Provide the (X, Y) coordinate of the cell's center where the given text is located.  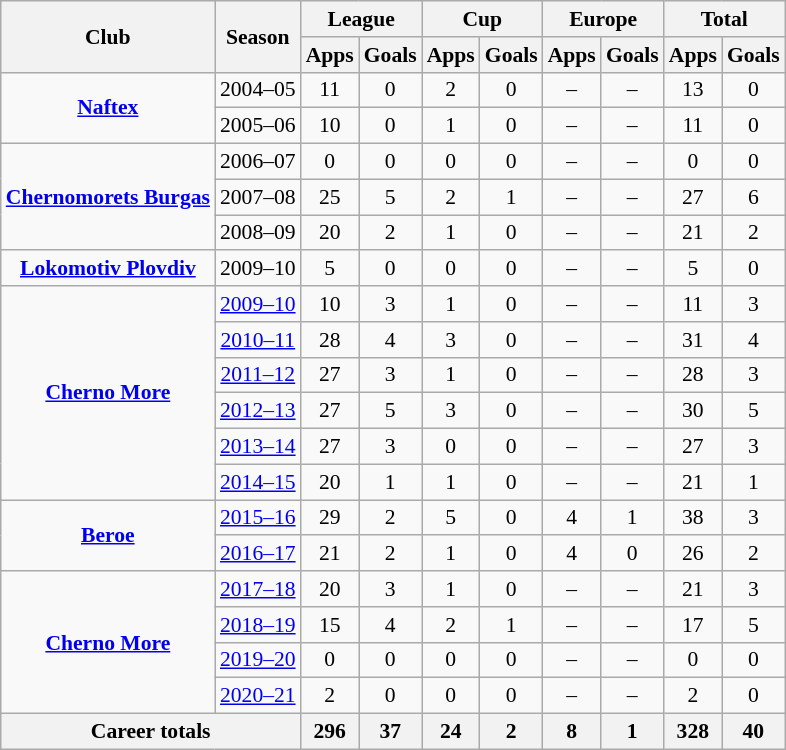
2018–19 (258, 625)
26 (693, 554)
2013–14 (258, 447)
Cup (482, 19)
31 (693, 340)
8 (572, 732)
Club (108, 36)
38 (693, 518)
296 (330, 732)
2011–12 (258, 375)
Season (258, 36)
30 (693, 411)
2017–18 (258, 589)
2007–08 (258, 197)
2020–21 (258, 696)
2012–13 (258, 411)
Chernomorets Burgas (108, 198)
25 (330, 197)
Career totals (151, 732)
15 (330, 625)
40 (754, 732)
37 (390, 732)
2004–05 (258, 90)
Total (724, 19)
2019–20 (258, 660)
29 (330, 518)
Beroe (108, 536)
2015–16 (258, 518)
13 (693, 90)
2016–17 (258, 554)
2010–11 (258, 340)
Naftex (108, 108)
24 (451, 732)
2014–15 (258, 482)
2008–09 (258, 233)
328 (693, 732)
Europe (604, 19)
17 (693, 625)
6 (754, 197)
2006–07 (258, 162)
Lokomotiv Plovdiv (108, 269)
2005–06 (258, 126)
League (362, 19)
